Search for the cell housing the specified text and yield its [x, y] center coordinate. 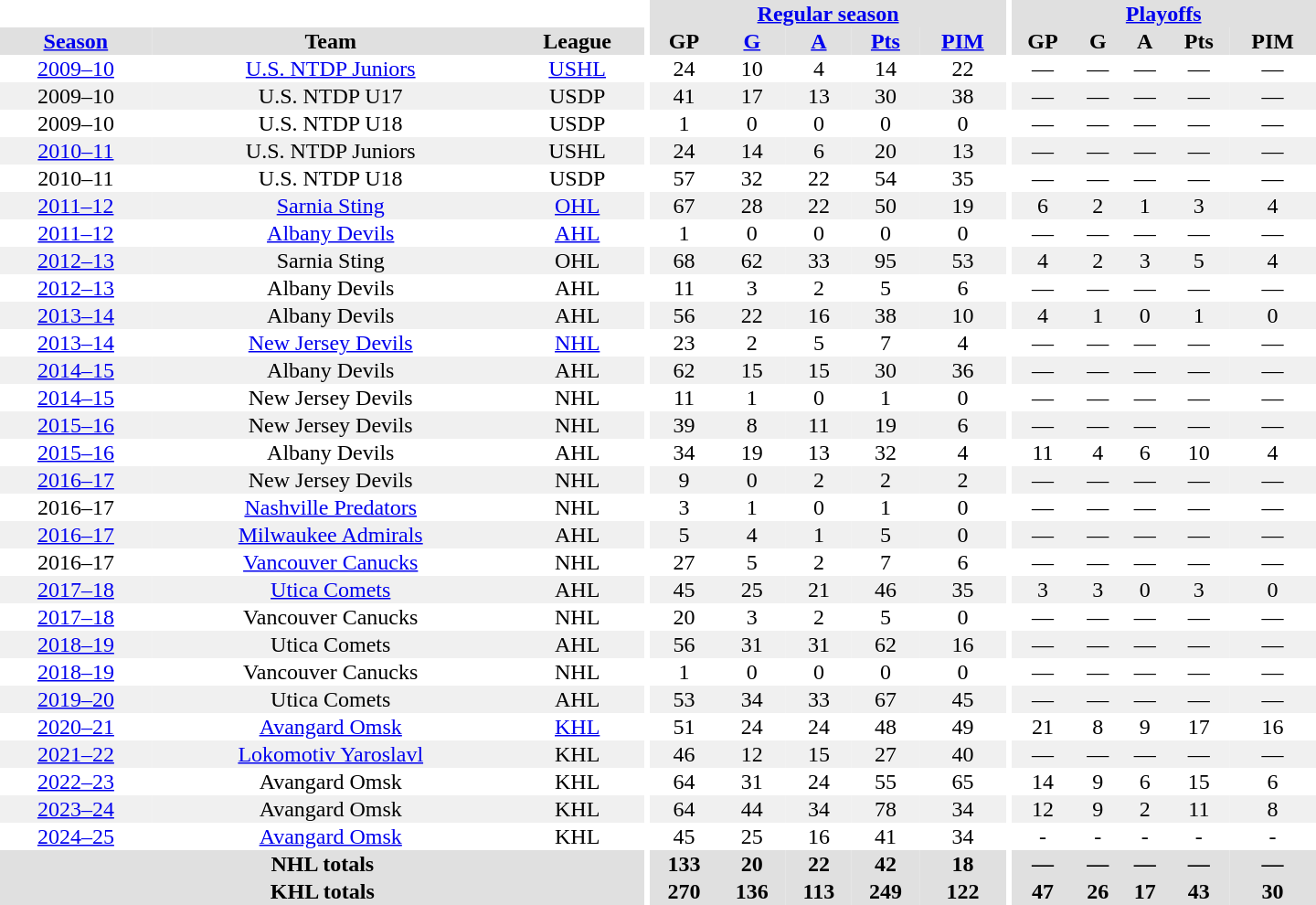
40 [963, 754]
26 [1098, 891]
18 [963, 864]
48 [886, 727]
47 [1042, 891]
49 [963, 727]
NHL totals [323, 864]
Playoffs [1163, 14]
KHL totals [323, 891]
57 [684, 178]
270 [684, 891]
2019–20 [76, 699]
39 [684, 425]
2021–22 [76, 754]
50 [886, 206]
Lokomotiv Yaroslavl [331, 754]
28 [752, 206]
23 [684, 343]
U.S. NTDP U17 [331, 96]
Milwaukee Admirals [331, 535]
113 [819, 891]
51 [684, 727]
55 [886, 782]
78 [886, 809]
43 [1199, 891]
122 [963, 891]
65 [963, 782]
95 [886, 261]
54 [886, 178]
League [578, 41]
2022–23 [76, 782]
Regular season [828, 14]
249 [886, 891]
68 [684, 261]
2020–21 [76, 727]
2024–25 [76, 836]
44 [752, 809]
133 [684, 864]
42 [886, 864]
Nashville Predators [331, 507]
136 [752, 891]
Season [76, 41]
2023–24 [76, 809]
36 [963, 370]
Team [331, 41]
